Identify which cell holds the provided text, then report its [X, Y] central coordinate. 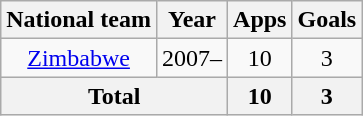
Zimbabwe [79, 58]
Apps [260, 20]
2007– [192, 58]
Goals [327, 20]
Year [192, 20]
Total [114, 96]
National team [79, 20]
